Extract the (x, y) coordinate from the center of the cell holding the provided text.  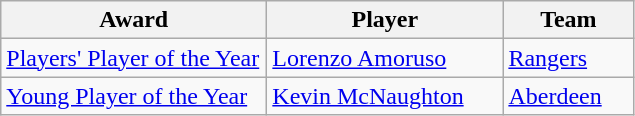
Player (385, 20)
Lorenzo Amoruso (385, 58)
Award (134, 20)
Kevin McNaughton (385, 96)
Aberdeen (568, 96)
Young Player of the Year (134, 96)
Team (568, 20)
Players' Player of the Year (134, 58)
Rangers (568, 58)
